Return (X, Y) of the center of cell containing provided text 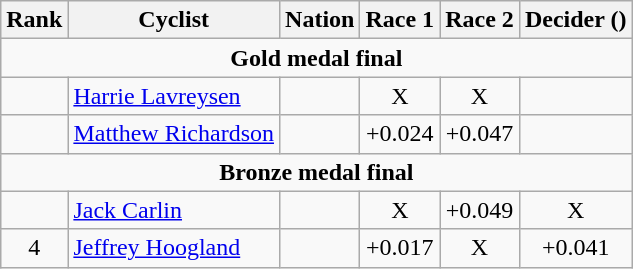
4 (34, 248)
+0.049 (480, 210)
+0.041 (576, 248)
Bronze medal final (316, 172)
Harrie Lavreysen (174, 96)
Cyclist (174, 20)
+0.024 (400, 134)
Jack Carlin (174, 210)
Jeffrey Hoogland (174, 248)
Rank (34, 20)
+0.017 (400, 248)
Gold medal final (316, 58)
+0.047 (480, 134)
Nation (320, 20)
Matthew Richardson (174, 134)
Race 1 (400, 20)
Decider () (576, 20)
Race 2 (480, 20)
